Detect which cell encompasses the target text, then output its [X, Y] center coordinate. 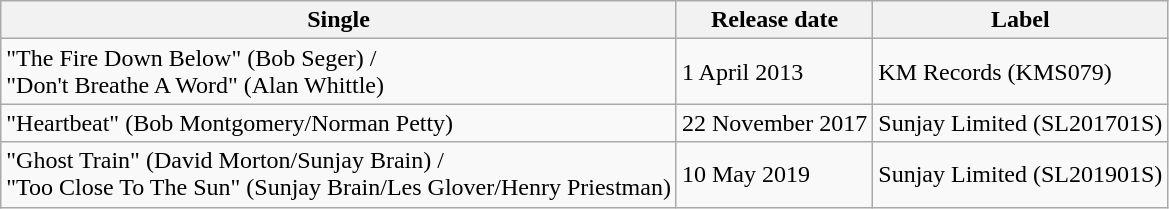
"Heartbeat" (Bob Montgomery/Norman Petty) [339, 123]
"The Fire Down Below" (Bob Seger) / "Don't Breathe A Word" (Alan Whittle) [339, 72]
KM Records (KMS079) [1020, 72]
Label [1020, 20]
Release date [774, 20]
10 May 2019 [774, 174]
Single [339, 20]
22 November 2017 [774, 123]
Sunjay Limited (SL201701S) [1020, 123]
Sunjay Limited (SL201901S) [1020, 174]
"Ghost Train" (David Morton/Sunjay Brain) / "Too Close To The Sun" (Sunjay Brain/Les Glover/Henry Priestman) [339, 174]
1 April 2013 [774, 72]
